Scan for the cell matching the given text and deliver its [X, Y] coordinate at center. 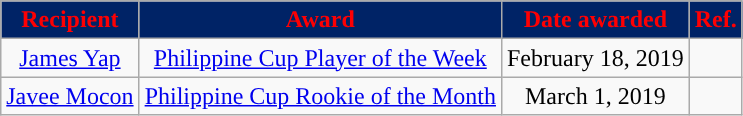
Date awarded [595, 20]
February 18, 2019 [595, 58]
March 1, 2019 [595, 96]
Philippine Cup Rookie of the Month [320, 96]
Philippine Cup Player of the Week [320, 58]
Recipient [70, 20]
Award [320, 20]
Javee Mocon [70, 96]
James Yap [70, 58]
Ref. [716, 20]
